Extract the (x, y) coordinate from the center of the cell holding the provided text.  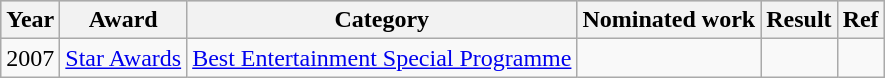
Year (30, 20)
Star Awards (124, 58)
Ref (860, 20)
Result (799, 20)
2007 (30, 58)
Category (382, 20)
Award (124, 20)
Nominated work (669, 20)
Best Entertainment Special Programme (382, 58)
